Search for the cell housing the specified text and yield its [x, y] center coordinate. 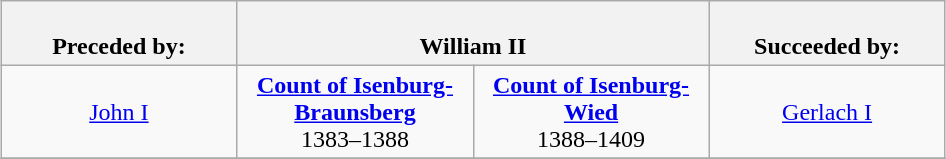
Succeeded by: [827, 34]
Gerlach I [827, 112]
John I [119, 112]
Count of Isenburg-Wied1388–1409 [591, 112]
William II [473, 34]
Preceded by: [119, 34]
Count of Isenburg-Braunsberg1383–1388 [355, 112]
